From the cell containing the given text, extract its center point as (x, y) coordinate. 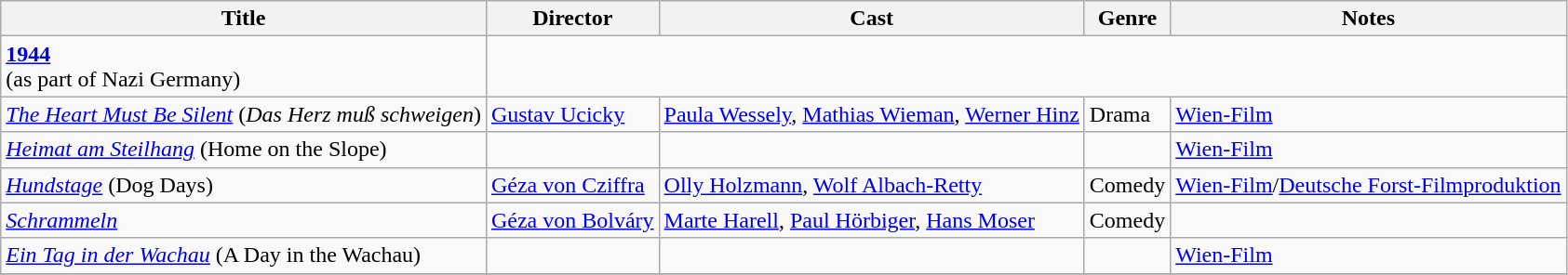
Director (572, 19)
Drama (1127, 114)
Ein Tag in der Wachau (A Day in the Wachau) (244, 255)
Title (244, 19)
1944 (as part of Nazi Germany) (244, 67)
Paula Wessely, Mathias Wieman, Werner Hinz (871, 114)
Genre (1127, 19)
Marte Harell, Paul Hörbiger, Hans Moser (871, 220)
Heimat am Steilhang (Home on the Slope) (244, 150)
Cast (871, 19)
Gustav Ucicky (572, 114)
Olly Holzmann, Wolf Albach-Retty (871, 185)
Géza von Bolváry (572, 220)
The Heart Must Be Silent (Das Herz muß schweigen) (244, 114)
Notes (1368, 19)
Géza von Cziffra (572, 185)
Wien-Film/Deutsche Forst-Filmproduktion (1368, 185)
Hundstage (Dog Days) (244, 185)
Schrammeln (244, 220)
